Locate the cell with the specified text and output its [x, y] center coordinate. 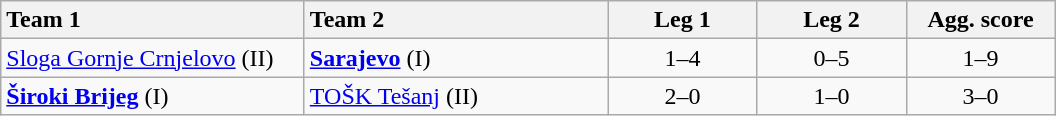
Agg. score [980, 20]
Leg 2 [832, 20]
Sarajevo (I) [456, 58]
2–0 [682, 96]
Sloga Gornje Crnjelovo (II) [153, 58]
1–9 [980, 58]
0–5 [832, 58]
1–0 [832, 96]
TOŠK Tešanj (II) [456, 96]
Team 2 [456, 20]
Široki Brijeg (I) [153, 96]
3–0 [980, 96]
Leg 1 [682, 20]
Team 1 [153, 20]
1–4 [682, 58]
